Detect which cell encompasses the target text, then output its (X, Y) center coordinate. 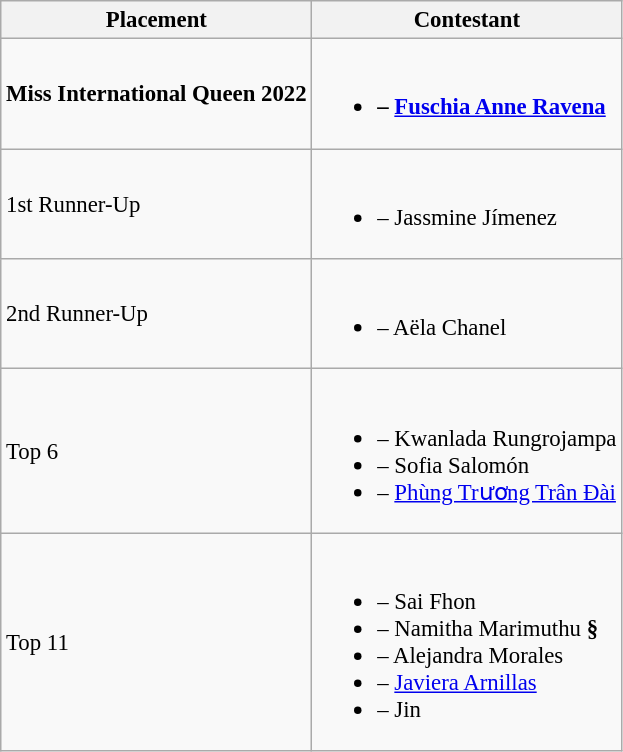
Top 6 (156, 451)
– Kwanlada Rungrojampa – Sofia Salomón – Phùng Trương Trân Đài (467, 451)
1st Runner-Up (156, 204)
Placement (156, 20)
– Jassmine Jímenez (467, 204)
– Sai Fhon – Namitha Marimuthu § – Alejandra Morales – Javiera Arnillas – Jin (467, 642)
Miss International Queen 2022 (156, 94)
– Aëla Chanel (467, 314)
2nd Runner-Up (156, 314)
– Fuschia Anne Ravena (467, 94)
Contestant (467, 20)
Top 11 (156, 642)
